Find where the given text appears and provide that cell's center as [X, Y] coordinate. 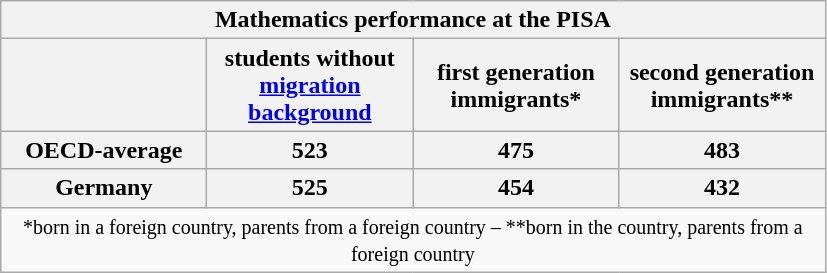
523 [310, 150]
Mathematics performance at the PISA [413, 20]
Germany [104, 188]
first generation immigrants* [516, 85]
475 [516, 150]
*born in a foreign country, parents from a foreign country – **born in the country, parents from a foreign country [413, 240]
OECD-average [104, 150]
students without migration background [310, 85]
483 [722, 150]
second generation immigrants** [722, 85]
454 [516, 188]
432 [722, 188]
525 [310, 188]
